Return the (X, Y) coordinate for the center point of the cell that contains the specified text.  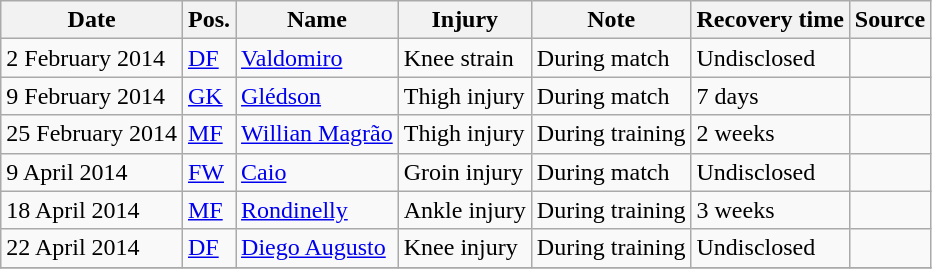
Willian Magrão (318, 134)
7 days (770, 96)
Groin injury (464, 172)
Note (611, 20)
9 February 2014 (92, 96)
Caio (318, 172)
Valdomiro (318, 58)
Diego Augusto (318, 248)
FW (208, 172)
Injury (464, 20)
22 April 2014 (92, 248)
Knee injury (464, 248)
Rondinelly (318, 210)
Source (890, 20)
18 April 2014 (92, 210)
3 weeks (770, 210)
Knee strain (464, 58)
Pos. (208, 20)
GK (208, 96)
2 weeks (770, 134)
Ankle injury (464, 210)
2 February 2014 (92, 58)
Glédson (318, 96)
9 April 2014 (92, 172)
Recovery time (770, 20)
25 February 2014 (92, 134)
Name (318, 20)
Date (92, 20)
